Search for the cell housing the specified text and yield its (X, Y) center coordinate. 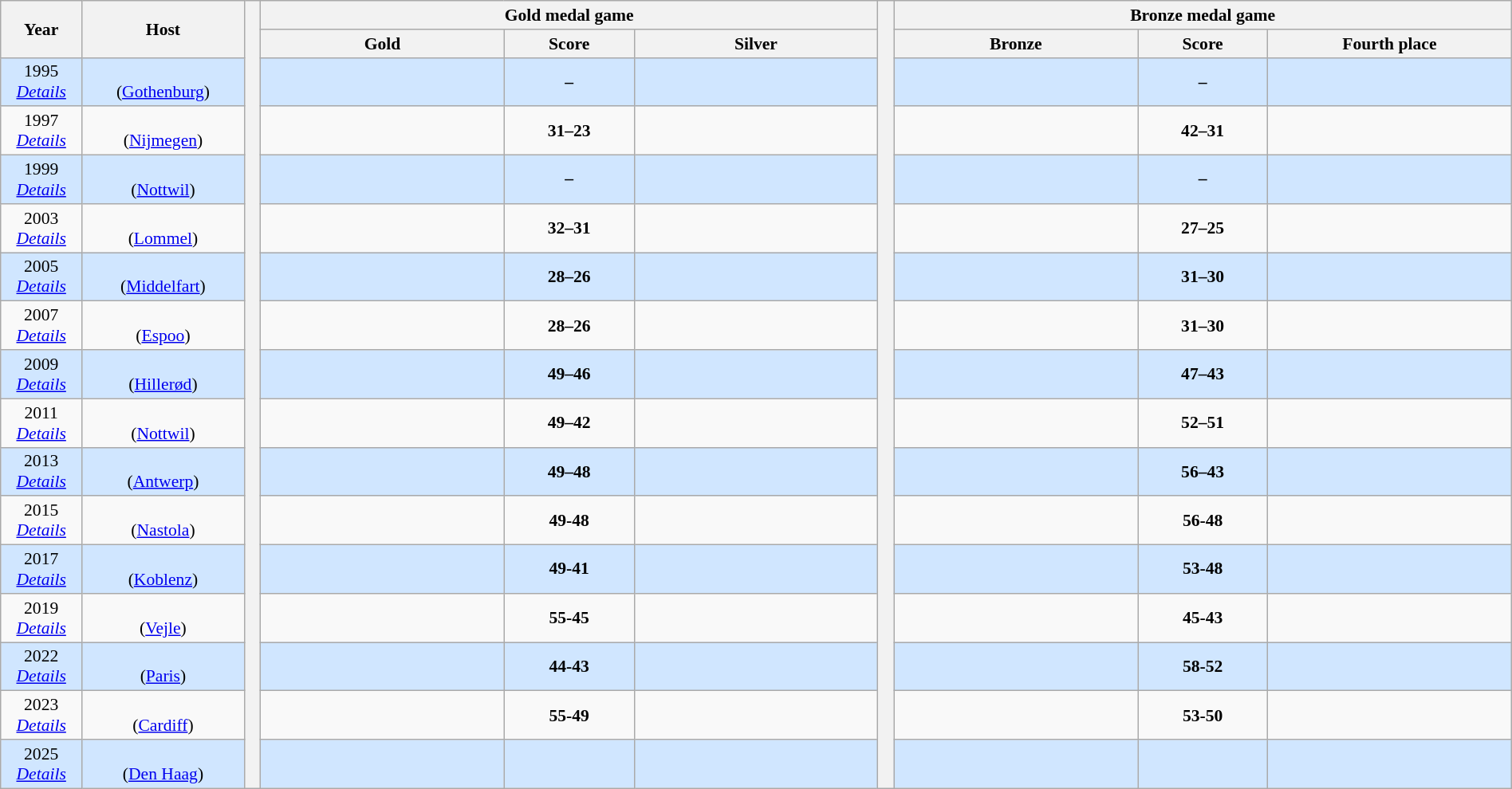
56-48 (1203, 521)
(Espoo) (163, 325)
52–51 (1203, 422)
(Lommel) (163, 228)
(Middelfart) (163, 277)
(Vejle) (163, 618)
49-41 (569, 569)
42–31 (1203, 131)
1995 Details (41, 81)
49–42 (569, 422)
2011 Details (41, 422)
2013 Details (41, 472)
53-50 (1203, 716)
49-48 (569, 521)
2019 Details (41, 618)
2017 Details (41, 569)
55-45 (569, 618)
2003 Details (41, 228)
49–48 (569, 472)
Gold (383, 44)
2023 Details (41, 716)
55-49 (569, 716)
27–25 (1203, 228)
56–43 (1203, 472)
Gold medal game (569, 15)
31–23 (569, 131)
58-52 (1203, 666)
Bronze medal game (1203, 15)
Year (41, 29)
Silver (756, 44)
Fourth place (1390, 44)
(Den Haag) (163, 763)
(Koblenz) (163, 569)
45-43 (1203, 618)
47–43 (1203, 375)
2007 Details (41, 325)
(Gothenburg) (163, 81)
(Hillerød) (163, 375)
(Nijmegen) (163, 131)
49–46 (569, 375)
2022 Details (41, 666)
(Antwerp) (163, 472)
(Nastola) (163, 521)
2015 Details (41, 521)
(Paris) (163, 666)
44-43 (569, 666)
2025 Details (41, 763)
2009 Details (41, 375)
2005 Details (41, 277)
Bronze (1016, 44)
1999 Details (41, 180)
53-48 (1203, 569)
32–31 (569, 228)
(Cardiff) (163, 716)
Host (163, 29)
1997 Details (41, 131)
